Determine the (x, y) coordinate at the center of the cell enclosing the given text.  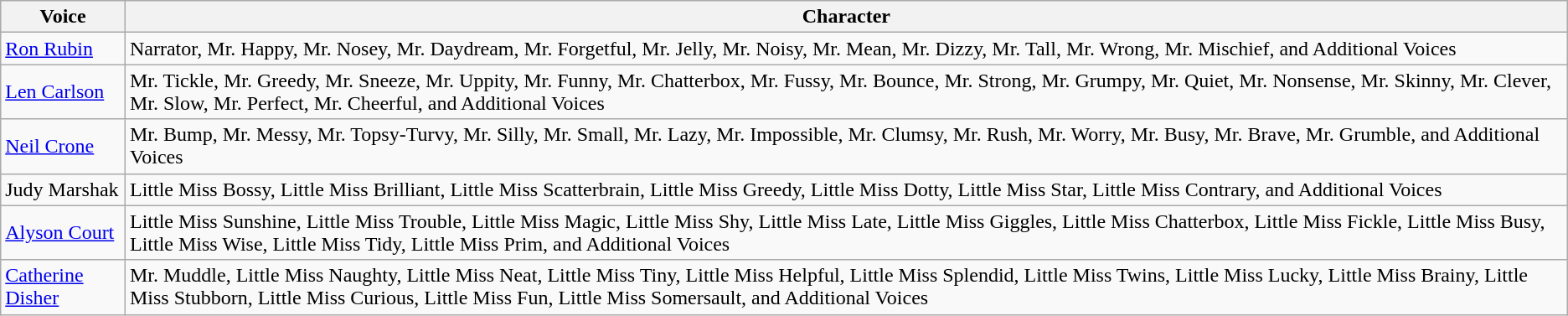
Character (846, 17)
Ron Rubin (64, 49)
Neil Crone (64, 146)
Catherine Disher (64, 287)
Alyson Court (64, 233)
Voice (64, 17)
Len Carlson (64, 92)
Judy Marshak (64, 189)
